For the text-containing cell, return its midpoint in [x, y] coordinate format. 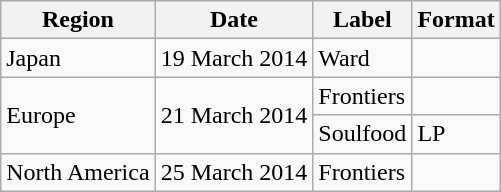
LP [456, 134]
Format [456, 20]
25 March 2014 [234, 172]
Soulfood [362, 134]
19 March 2014 [234, 58]
North America [78, 172]
21 March 2014 [234, 115]
Ward [362, 58]
Europe [78, 115]
Date [234, 20]
Japan [78, 58]
Region [78, 20]
Label [362, 20]
